Output the [X, Y] coordinate of the center of the cell containing the given text.  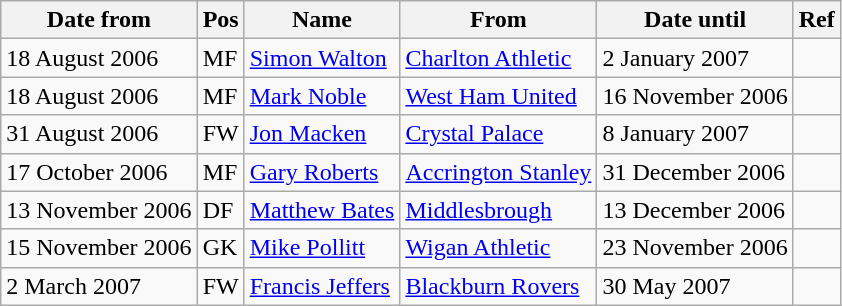
15 November 2006 [99, 248]
Crystal Palace [498, 134]
Name [322, 20]
Date until [695, 20]
Middlesbrough [498, 210]
Pos [220, 20]
Ref [816, 20]
Mark Noble [322, 96]
31 December 2006 [695, 172]
31 August 2006 [99, 134]
30 May 2007 [695, 286]
16 November 2006 [695, 96]
13 December 2006 [695, 210]
17 October 2006 [99, 172]
Charlton Athletic [498, 58]
Francis Jeffers [322, 286]
West Ham United [498, 96]
13 November 2006 [99, 210]
Wigan Athletic [498, 248]
23 November 2006 [695, 248]
Gary Roberts [322, 172]
DF [220, 210]
Accrington Stanley [498, 172]
Matthew Bates [322, 210]
Date from [99, 20]
Jon Macken [322, 134]
2 January 2007 [695, 58]
8 January 2007 [695, 134]
GK [220, 248]
Simon Walton [322, 58]
From [498, 20]
Mike Pollitt [322, 248]
Blackburn Rovers [498, 286]
2 March 2007 [99, 286]
